Return [x, y] of the center of cell containing provided text 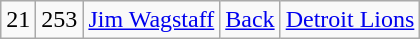
253 [60, 20]
21 [18, 20]
Jim Wagstaff [152, 20]
Back [250, 20]
Detroit Lions [350, 20]
